For the text-containing cell, return its midpoint in [X, Y] coordinate format. 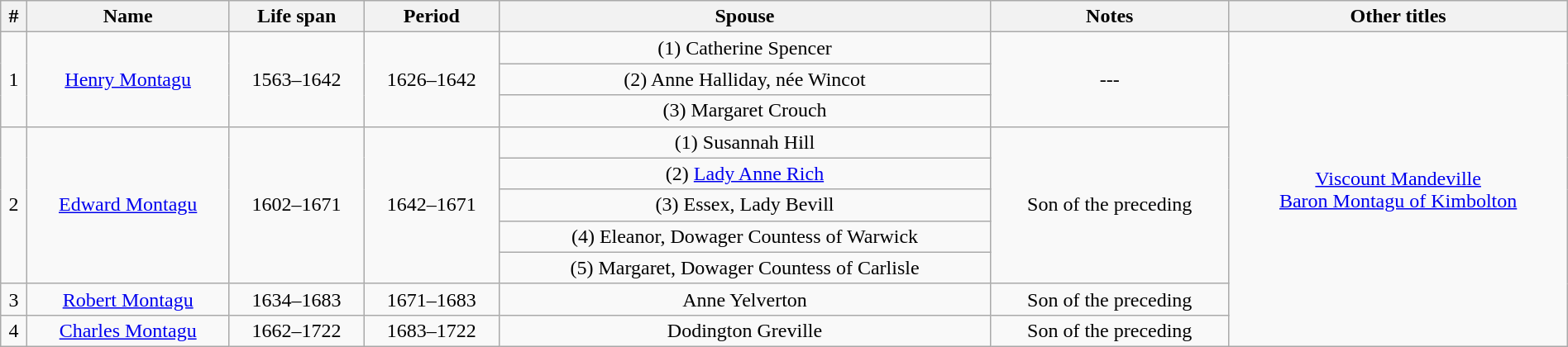
Period [432, 17]
4 [14, 330]
1642–1671 [432, 205]
Spouse [744, 17]
(4) Eleanor, Dowager Countess of Warwick [744, 236]
1671–1683 [432, 299]
1563–1642 [296, 79]
Viscount MandevilleBaron Montagu of Kimbolton [1398, 190]
2 [14, 205]
(3) Margaret Crouch [744, 111]
(2) Anne Halliday, née Wincot [744, 79]
(1) Catherine Spencer [744, 48]
1626–1642 [432, 79]
(1) Susannah Hill [744, 142]
Robert Montagu [127, 299]
Other titles [1398, 17]
Name [127, 17]
Life span [296, 17]
1683–1722 [432, 330]
# [14, 17]
1 [14, 79]
--- [1110, 79]
Edward Montagu [127, 205]
3 [14, 299]
(2) Lady Anne Rich [744, 173]
Charles Montagu [127, 330]
Henry Montagu [127, 79]
(5) Margaret, Dowager Countess of Carlisle [744, 268]
Anne Yelverton [744, 299]
1634–1683 [296, 299]
1602–1671 [296, 205]
Dodington Greville [744, 330]
(3) Essex, Lady Bevill [744, 205]
1662–1722 [296, 330]
Notes [1110, 17]
